Detect which cell encompasses the target text, then output its (X, Y) center coordinate. 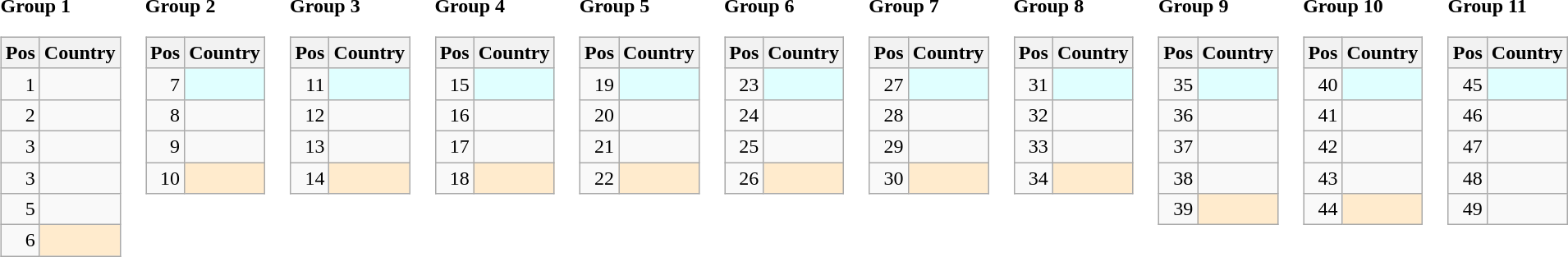
2 (20, 115)
49 (1468, 209)
22 (599, 178)
36 (1179, 115)
28 (888, 115)
38 (1179, 178)
13 (310, 146)
1 (20, 84)
29 (888, 146)
31 (1033, 84)
16 (455, 115)
8 (166, 115)
32 (1033, 115)
14 (310, 178)
34 (1033, 178)
30 (888, 178)
20 (599, 115)
35 (1179, 84)
41 (1323, 115)
12 (310, 115)
10 (166, 178)
45 (1468, 84)
19 (599, 84)
39 (1179, 209)
48 (1468, 178)
23 (744, 84)
43 (1323, 178)
26 (744, 178)
7 (166, 84)
46 (1468, 115)
11 (310, 84)
15 (455, 84)
25 (744, 146)
44 (1323, 209)
42 (1323, 146)
5 (20, 209)
27 (888, 84)
47 (1468, 146)
21 (599, 146)
37 (1179, 146)
6 (20, 241)
17 (455, 146)
33 (1033, 146)
18 (455, 178)
24 (744, 115)
40 (1323, 84)
9 (166, 146)
